Search for the cell housing the specified text and yield its (X, Y) center coordinate. 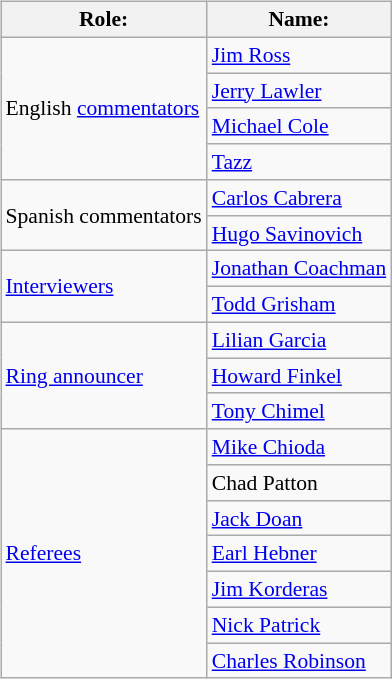
Howard Finkel (300, 376)
Tony Chimel (300, 411)
Role: (103, 20)
Tazz (300, 162)
Jim Korderas (300, 590)
Referees (103, 554)
Name: (300, 20)
Spanish commentators (103, 216)
Jack Doan (300, 518)
Jim Ross (300, 55)
Interviewers (103, 286)
Charles Robinson (300, 661)
Jonathan Coachman (300, 269)
Carlos Cabrera (300, 198)
Nick Patrick (300, 625)
Jerry Lawler (300, 91)
Michael Cole (300, 126)
Ring announcer (103, 376)
Lilian Garcia (300, 340)
Mike Chioda (300, 447)
Earl Hebner (300, 554)
Hugo Savinovich (300, 233)
English commentators (103, 108)
Chad Patton (300, 483)
Todd Grisham (300, 305)
